Provide the [X, Y] coordinate of the cell's center where the given text is located.  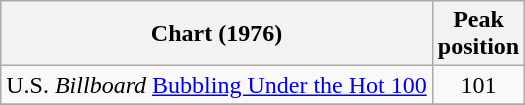
Chart (1976) [217, 34]
U.S. Billboard Bubbling Under the Hot 100 [217, 85]
101 [478, 85]
Peakposition [478, 34]
